Return [x, y] of the center of cell containing provided text 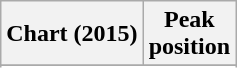
Chart (2015) [72, 34]
Peakposition [189, 34]
